Capture the cell that displays the provided text and extract its (X, Y) central coordinate. 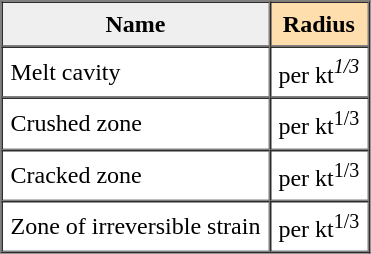
Name (136, 24)
Zone of irreversible strain (136, 226)
Melt cavity (136, 72)
Cracked zone (136, 174)
Crushed zone (136, 124)
Radius (318, 24)
